Pinpoint the cell where the given text exists, returning its (X, Y) midpoint coordinate. 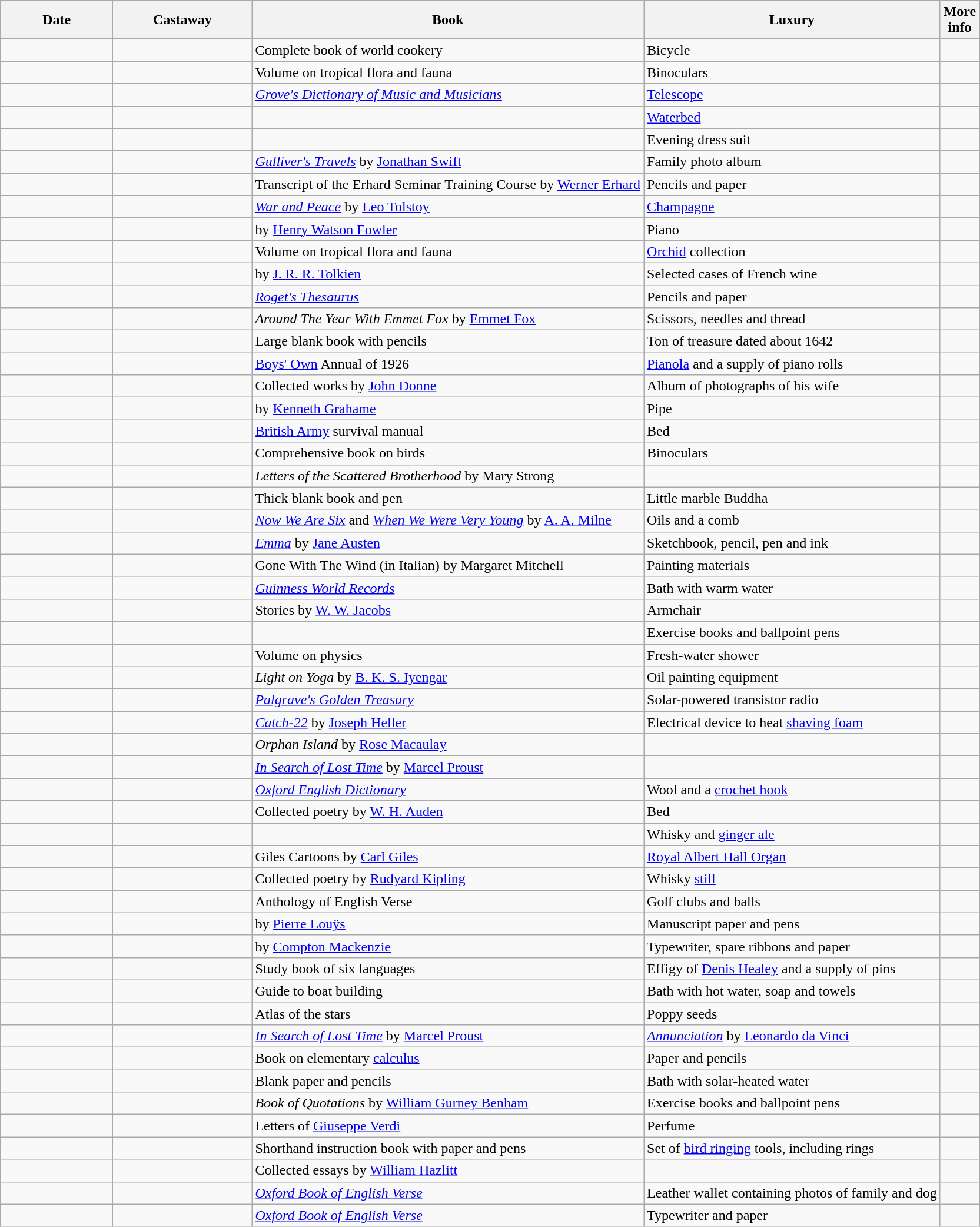
Now We Are Six and When We Were Very Young by A. A. Milne (448, 520)
Oil painting equipment (792, 678)
Letters of the Scattered Brotherhood by Mary Strong (448, 476)
Study book of six languages (448, 969)
by J. R. R. Tolkien (448, 274)
Orchid collection (792, 251)
Pipe (792, 409)
Ton of treasure dated about 1642 (792, 341)
by Pierre Louÿs (448, 924)
Leather wallet containing photos of family and dog (792, 1193)
Moreinfo (959, 20)
Atlas of the stars (448, 1013)
Pianola and a supply of piano rolls (792, 364)
Gulliver's Travels by Jonathan Swift (448, 162)
Around The Year With Emmet Fox by Emmet Fox (448, 319)
Book on elementary calculus (448, 1059)
Giles Cartoons by Carl Giles (448, 857)
Telescope (792, 95)
Bath with solar-heated water (792, 1081)
Scissors, needles and thread (792, 319)
by Compton Mackenzie (448, 946)
Castaway (182, 20)
Collected works by John Donne (448, 386)
Date (57, 20)
Bath with hot water, soap and towels (792, 991)
Bath with warm water (792, 588)
Effigy of Denis Healey and a supply of pins (792, 969)
Evening dress suit (792, 140)
British Army survival manual (448, 431)
Letters of Giuseppe Verdi (448, 1126)
Typewriter and paper (792, 1215)
Collected poetry by Rudyard Kipling (448, 879)
Painting materials (792, 565)
Boys' Own Annual of 1926 (448, 364)
Light on Yoga by B. K. S. Iyengar (448, 678)
Sketchbook, pencil, pen and ink (792, 543)
Selected cases of French wine (792, 274)
Champagne (792, 207)
Orphan Island by Rose Macaulay (448, 745)
Transcript of the Erhard Seminar Training Course by Werner Erhard (448, 184)
Whisky and ginger ale (792, 834)
Royal Albert Hall Organ (792, 857)
Fresh-water shower (792, 655)
Little marble Buddha (792, 498)
Guinness World Records (448, 588)
Set of bird ringing tools, including rings (792, 1148)
Thick blank book and pen (448, 498)
Oxford English Dictionary (448, 790)
Golf clubs and balls (792, 901)
Blank paper and pencils (448, 1081)
Perfume (792, 1126)
Album of photographs of his wife (792, 386)
Emma by Jane Austen (448, 543)
Armchair (792, 610)
Typewriter, spare ribbons and paper (792, 946)
Stories by W. W. Jacobs (448, 610)
Oils and a comb (792, 520)
Family photo album (792, 162)
Gone With The Wind (in Italian) by Margaret Mitchell (448, 565)
Roget's Thesaurus (448, 296)
Wool and a crochet hook (792, 790)
Poppy seeds (792, 1013)
Volume on physics (448, 655)
Collected essays by William Hazlitt (448, 1170)
Manuscript paper and pens (792, 924)
Annunciation by Leonardo da Vinci (792, 1036)
Electrical device to heat shaving foam (792, 722)
Book (448, 20)
Waterbed (792, 117)
Complete book of world cookery (448, 50)
Catch-22 by Joseph Heller (448, 722)
Luxury (792, 20)
Piano (792, 229)
Whisky still (792, 879)
Guide to boat building (448, 991)
Book of Quotations by William Gurney Benham (448, 1103)
Solar-powered transistor radio (792, 700)
by Henry Watson Fowler (448, 229)
War and Peace by Leo Tolstoy (448, 207)
Anthology of English Verse (448, 901)
Bicycle (792, 50)
Large blank book with pencils (448, 341)
Collected poetry by W. H. Auden (448, 812)
Palgrave's Golden Treasury (448, 700)
Shorthand instruction book with paper and pens (448, 1148)
Comprehensive book on birds (448, 453)
Grove's Dictionary of Music and Musicians (448, 95)
Paper and pencils (792, 1059)
by Kenneth Grahame (448, 409)
